Locate the cell with the specified text and output its (x, y) center coordinate. 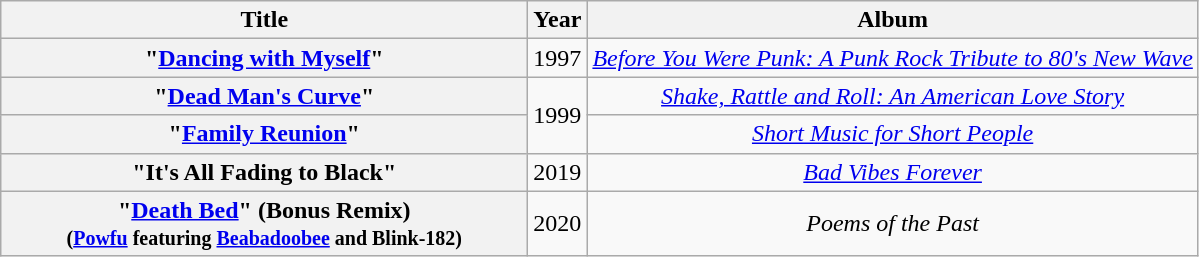
Album (892, 20)
2019 (558, 172)
Poems of the Past (892, 224)
Short Music for Short People (892, 134)
1997 (558, 58)
"Death Bed" (Bonus Remix)(Powfu featuring Beabadoobee and Blink-182) (264, 224)
"It's All Fading to Black" (264, 172)
Before You Were Punk: A Punk Rock Tribute to 80's New Wave (892, 58)
2020 (558, 224)
Shake, Rattle and Roll: An American Love Story (892, 96)
"Dancing with Myself" (264, 58)
1999 (558, 115)
Title (264, 20)
"Dead Man's Curve" (264, 96)
Bad Vibes Forever (892, 172)
Year (558, 20)
"Family Reunion" (264, 134)
